From the cell containing the given text, extract its center point as [x, y] coordinate. 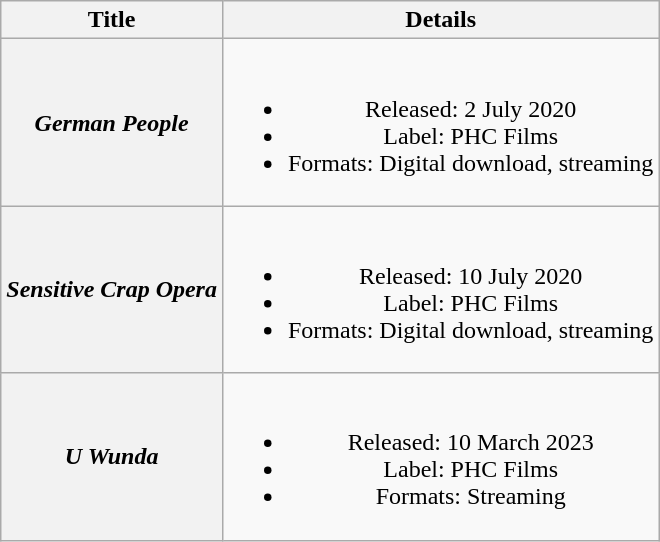
U Wunda [112, 456]
Title [112, 20]
Released: 10 July 2020Label: PHC FilmsFormats: Digital download, streaming [440, 290]
German People [112, 122]
Released: 2 July 2020Label: PHC FilmsFormats: Digital download, streaming [440, 122]
Sensitive Crap Opera [112, 290]
Details [440, 20]
Released: 10 March 2023Label: PHC FilmsFormats: Streaming [440, 456]
